Return [X, Y] of the center of cell containing provided text 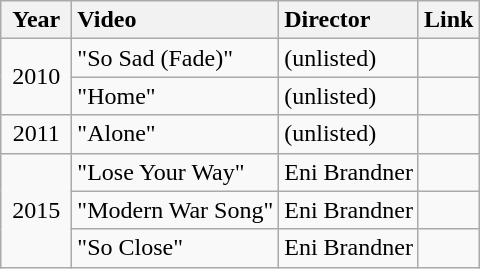
2010 [36, 77]
Director [349, 20]
"Modern War Song" [176, 210]
2015 [36, 210]
"Lose Your Way" [176, 172]
Year [36, 20]
"So Close" [176, 248]
"Home" [176, 96]
"Alone" [176, 134]
Link [448, 20]
Video [176, 20]
"So Sad (Fade)" [176, 58]
2011 [36, 134]
